Capture the cell that displays the provided text and extract its [x, y] central coordinate. 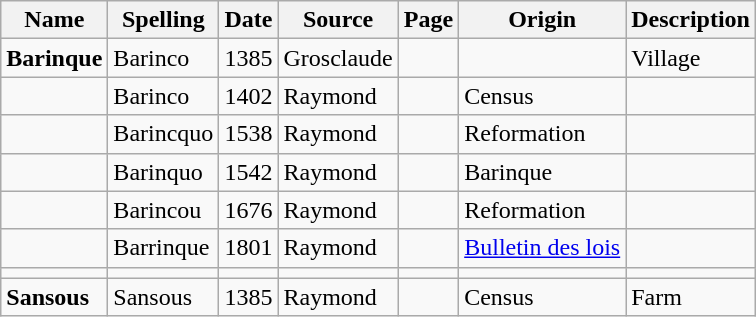
Farm [691, 297]
1676 [248, 210]
Spelling [164, 20]
Barincou [164, 210]
1801 [248, 248]
Page [428, 20]
Source [338, 20]
Date [248, 20]
Description [691, 20]
Bulletin des lois [542, 248]
Village [691, 58]
1542 [248, 172]
Origin [542, 20]
Barincquo [164, 134]
Barrinque [164, 248]
1538 [248, 134]
Grosclaude [338, 58]
Name [54, 20]
1402 [248, 96]
Barinquo [164, 172]
